Output the [x, y] coordinate of the center of the cell containing the given text.  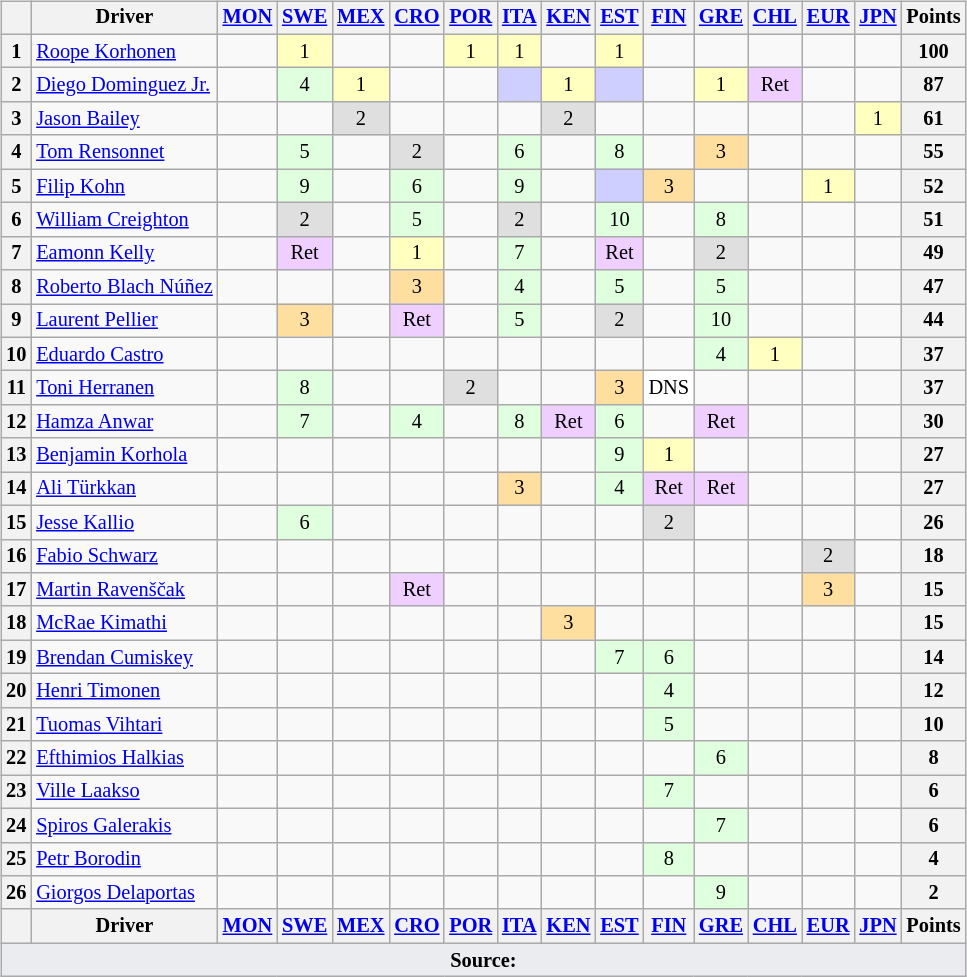
Jason Bailey [124, 119]
16 [16, 556]
Efthimios Halkias [124, 758]
19 [16, 657]
Eamonn Kelly [124, 253]
Ville Laakso [124, 792]
24 [16, 825]
25 [16, 859]
11 [16, 388]
Laurent Pellier [124, 321]
Benjamin Korhola [124, 455]
Tom Rensonnet [124, 152]
23 [16, 792]
44 [933, 321]
20 [16, 691]
Diego Dominguez Jr. [124, 85]
McRae Kimathi [124, 623]
Roope Korhonen [124, 51]
Brendan Cumiskey [124, 657]
Petr Borodin [124, 859]
Henri Timonen [124, 691]
Roberto Blach Núñez [124, 287]
DNS [669, 388]
Toni Herranen [124, 388]
87 [933, 85]
22 [16, 758]
61 [933, 119]
Filip Kohn [124, 186]
100 [933, 51]
Ali Türkkan [124, 489]
Eduardo Castro [124, 354]
Fabio Schwarz [124, 556]
47 [933, 287]
52 [933, 186]
Hamza Anwar [124, 422]
William Creighton [124, 220]
21 [16, 724]
Martin Ravenščak [124, 590]
13 [16, 455]
Tuomas Vihtari [124, 724]
49 [933, 253]
Spiros Galerakis [124, 825]
30 [933, 422]
Giorgos Delaportas [124, 893]
Jesse Kallio [124, 522]
51 [933, 220]
Source: [483, 960]
17 [16, 590]
55 [933, 152]
